Return (X, Y) of the center of cell containing provided text 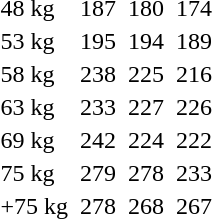
194 (146, 41)
279 (98, 173)
227 (146, 107)
195 (98, 41)
233 (98, 107)
225 (146, 74)
278 (146, 173)
238 (98, 74)
224 (146, 140)
242 (98, 140)
